Detect which cell encompasses the target text, then output its (x, y) center coordinate. 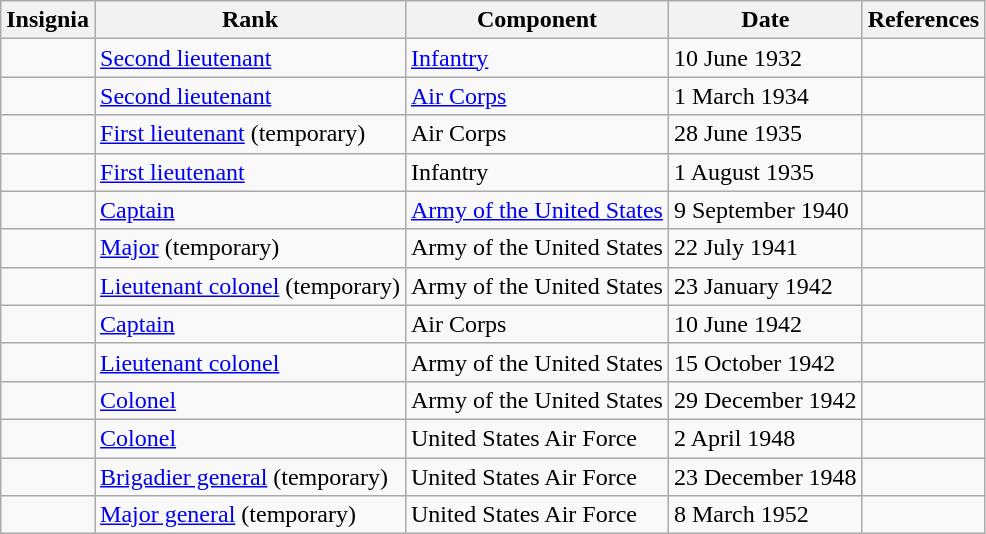
First lieutenant (250, 172)
28 June 1935 (765, 134)
22 July 1941 (765, 248)
10 June 1942 (765, 324)
Major general (temporary) (250, 515)
Lieutenant colonel (250, 362)
10 June 1932 (765, 58)
8 March 1952 (765, 515)
1 March 1934 (765, 96)
2 April 1948 (765, 438)
Insignia (48, 20)
15 October 1942 (765, 362)
First lieutenant (temporary) (250, 134)
23 January 1942 (765, 286)
Major (temporary) (250, 248)
Component (536, 20)
1 August 1935 (765, 172)
References (924, 20)
Date (765, 20)
23 December 1948 (765, 477)
9 September 1940 (765, 210)
Rank (250, 20)
29 December 1942 (765, 400)
Lieutenant colonel (temporary) (250, 286)
Brigadier general (temporary) (250, 477)
